Search for the cell housing the specified text and yield its [X, Y] center coordinate. 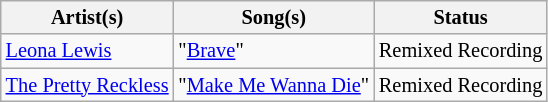
The Pretty Reckless [88, 85]
Leona Lewis [88, 51]
Song(s) [274, 17]
"Make Me Wanna Die" [274, 85]
Artist(s) [88, 17]
Status [460, 17]
"Brave" [274, 51]
